Identify which cell holds the provided text, then report its (X, Y) central coordinate. 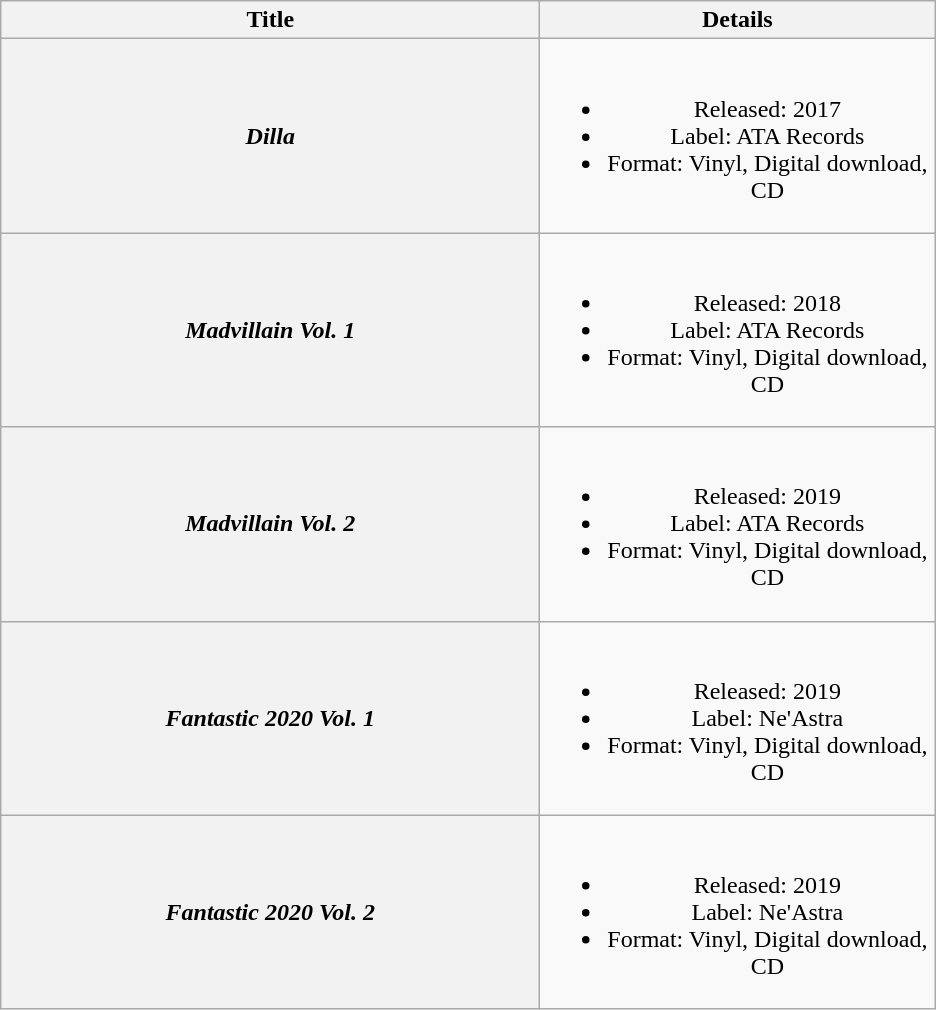
Released: 2017Label: ATA RecordsFormat: Vinyl, Digital download, CD (738, 136)
Title (270, 20)
Dilla (270, 136)
Released: 2018Label: ATA RecordsFormat: Vinyl, Digital download, CD (738, 330)
Madvillain Vol. 1 (270, 330)
Fantastic 2020 Vol. 2 (270, 912)
Madvillain Vol. 2 (270, 524)
Details (738, 20)
Fantastic 2020 Vol. 1 (270, 718)
Released: 2019Label: ATA RecordsFormat: Vinyl, Digital download, CD (738, 524)
